Search for the cell housing the specified text and yield its [X, Y] center coordinate. 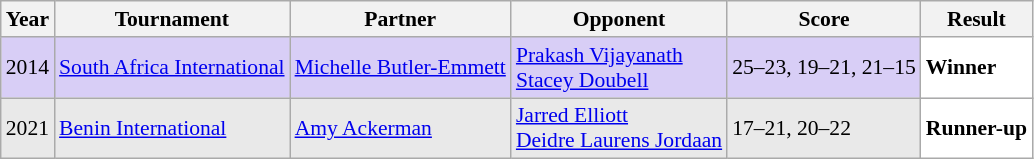
Prakash Vijayanath Stacey Doubell [619, 68]
25–23, 19–21, 21–15 [824, 68]
Result [976, 19]
Jarred Elliott Deidre Laurens Jordaan [619, 128]
Year [28, 19]
Partner [400, 19]
Michelle Butler-Emmett [400, 68]
Amy Ackerman [400, 128]
Opponent [619, 19]
Winner [976, 68]
Runner-up [976, 128]
South Africa International [172, 68]
2021 [28, 128]
Tournament [172, 19]
2014 [28, 68]
17–21, 20–22 [824, 128]
Benin International [172, 128]
Score [824, 19]
